Return [x, y] of the center of cell containing provided text 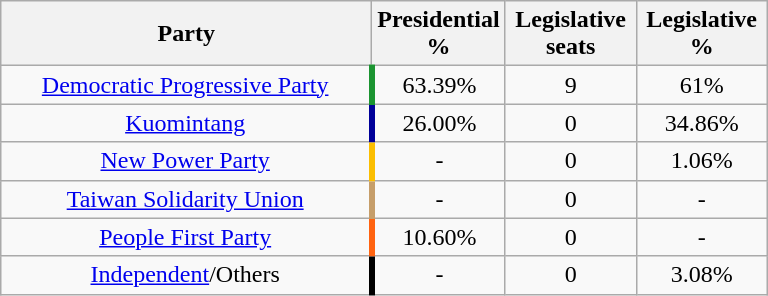
Kuomintang [186, 123]
People First Party [186, 237]
Legislative seats [570, 34]
Independent/Others [186, 275]
3.08% [702, 275]
New Power Party [186, 161]
Taiwan Solidarity Union [186, 199]
1.06% [702, 161]
34.86% [702, 123]
61% [702, 85]
10.60% [438, 237]
Party [186, 34]
Democratic Progressive Party [186, 85]
9 [570, 85]
Presidential % [438, 34]
Legislative % [702, 34]
63.39% [438, 85]
26.00% [438, 123]
